From the cell containing the given text, extract its center point as (X, Y) coordinate. 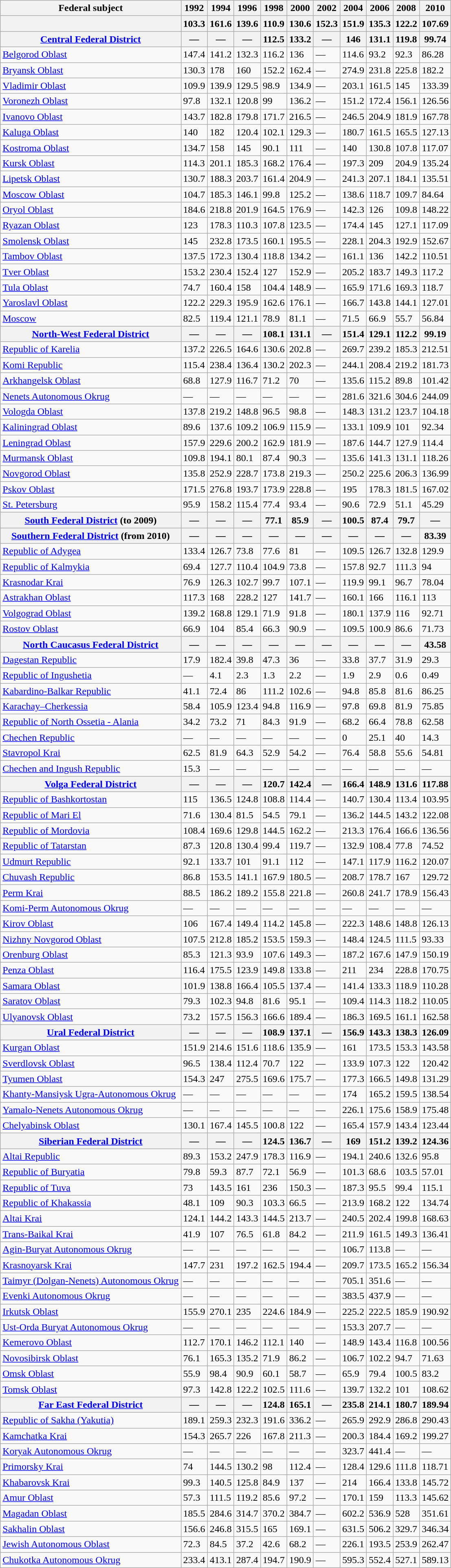
183.7 (380, 272)
104.7 (194, 194)
138.8 (221, 986)
109 (221, 1203)
176.1 (300, 303)
156.6 (194, 1529)
132.8 (407, 551)
124.1 (194, 1219)
104.4 (274, 287)
111.3 (407, 567)
602.2 (353, 1513)
132.2 (380, 1389)
133.1 (353, 427)
100.56 (435, 1343)
106 (194, 923)
Novosibirsk Oblast (90, 1358)
Tyumen Oblast (90, 1079)
82.5 (194, 318)
314.7 (247, 1513)
102.2 (380, 1358)
275.5 (247, 1079)
136.5 (221, 799)
184.6 (194, 210)
Yaroslavl Oblast (90, 303)
138.3 (407, 1032)
214.1 (380, 1405)
2.2 (300, 675)
85.8 (380, 691)
Moscow Oblast (90, 194)
138.6 (353, 194)
281.6 (353, 396)
234 (380, 970)
127.01 (435, 303)
199.27 (435, 1435)
209 (380, 163)
133.39 (435, 86)
216.5 (300, 117)
97.2 (300, 1498)
108.9 (274, 1032)
98.9 (274, 86)
Kaliningrad Oblast (90, 427)
107.69 (435, 24)
162.58 (435, 1017)
95.8 (435, 1156)
Komi-Perm Autonomous Okrug (90, 908)
236 (274, 1188)
202.3 (300, 365)
Republic of Tuva (90, 1188)
Republic of Ingushetia (90, 675)
78.9 (274, 318)
88.5 (194, 892)
384.7 (300, 1513)
1994 (221, 8)
Kurgan Oblast (90, 1048)
239.2 (380, 349)
235.8 (353, 1405)
158.2 (221, 505)
58.4 (194, 707)
274.9 (353, 70)
1.3 (274, 675)
253.9 (407, 1544)
71.63 (435, 1358)
St. Petersburg (90, 505)
192.9 (407, 241)
111 (300, 148)
129.3 (300, 132)
164.6 (247, 349)
142.2 (407, 256)
112.7 (194, 1343)
Krasnoyarsk Krai (90, 1265)
89.6 (194, 427)
172.4 (380, 101)
127.1 (407, 225)
79.1 (300, 815)
37.7 (380, 660)
145.72 (435, 1482)
Agin-Buryat Autonomous Okrug (90, 1250)
135.2 (247, 1358)
56.9 (300, 1172)
265.7 (221, 1435)
61.8 (274, 1234)
Smolensk Oblast (90, 241)
111.6 (300, 1389)
160 (247, 70)
226.5 (221, 349)
120.7 (274, 784)
North-West Federal District (90, 334)
87.7 (247, 1172)
90.1 (274, 148)
116 (407, 613)
141.4 (353, 986)
68.6 (380, 1172)
250.2 (353, 474)
66.5 (300, 1203)
171.5 (194, 489)
71.73 (435, 629)
62.5 (194, 753)
437.9 (380, 1296)
101.9 (194, 986)
71.5 (353, 318)
79.4 (380, 1374)
Ust-Orda Buryat Autonomous Okrug (90, 1327)
Saratov Oblast (90, 1001)
190.92 (435, 1312)
Republic of North Ossetia - Alania (90, 722)
117.2 (435, 272)
186.2 (221, 892)
107.5 (194, 939)
207.1 (380, 179)
351.61 (435, 1513)
185.9 (407, 1312)
118.2 (407, 1001)
167.6 (380, 955)
Republic of Bashkortostan (90, 799)
139.9 (221, 86)
260.8 (353, 892)
129.9 (435, 551)
Ulyanovsk Oblast (90, 1017)
100.9 (380, 629)
104.9 (274, 567)
148.4 (353, 939)
171.6 (380, 287)
89.3 (194, 1156)
62.58 (435, 722)
37.2 (247, 1544)
166.7 (353, 303)
Republic of Sakha (Yakutia) (90, 1420)
100.8 (274, 1125)
182 (221, 132)
175.5 (221, 970)
193.7 (247, 489)
107.1 (300, 582)
161.4 (274, 179)
120.42 (435, 1063)
Ivanovo Oblast (90, 117)
336.2 (300, 1420)
72.9 (380, 505)
146 (353, 39)
87.3 (194, 846)
137 (300, 1482)
Republic of Khakassia (90, 1203)
93.9 (247, 955)
Altai Republic (90, 1156)
231 (221, 1265)
156.1 (407, 101)
Sverdlovsk Oblast (90, 1063)
140.5 (221, 1482)
226 (247, 1435)
137.1 (300, 1032)
Nenets Autonomous Okrug (90, 396)
165.1 (300, 1405)
162.4 (300, 70)
346.34 (435, 1529)
244.09 (435, 396)
109.7 (407, 194)
51.1 (407, 505)
Chukotka Autonomous Okrug (90, 1560)
Siberian Federal District (90, 1141)
99.1 (380, 582)
99.7 (274, 582)
169.5 (380, 1017)
Udmurt Republic (90, 861)
168.8 (221, 613)
506.2 (380, 1529)
2008 (407, 8)
265.9 (353, 1420)
55.9 (194, 1374)
104 (221, 629)
112.1 (274, 1343)
72.1 (274, 1172)
Voronezh Oblast (90, 101)
85.6 (274, 1498)
111.8 (407, 1467)
214.6 (221, 1048)
132.1 (221, 101)
Chechen and Ingush Republic (90, 769)
167.02 (435, 489)
84.5 (221, 1544)
43.58 (435, 644)
207.7 (380, 1327)
Kamchatka Krai (90, 1435)
Kemerovo Oblast (90, 1343)
130.3 (194, 70)
147.1 (353, 861)
159.3 (300, 939)
222.5 (380, 1312)
77.4 (274, 505)
128.4 (353, 1467)
143.7 (194, 117)
Yamalo-Nenets Autonomous Okrug (90, 1110)
Tomsk Oblast (90, 1389)
178.7 (380, 877)
47.3 (274, 660)
201.9 (247, 210)
113.8 (380, 1250)
98.4 (221, 1374)
76.1 (194, 1358)
110.05 (435, 1001)
74.52 (435, 846)
171.7 (274, 117)
Perm Krai (90, 892)
213.9 (353, 1203)
Republic of Adygea (90, 551)
36 (300, 660)
135.8 (194, 474)
Kabardino-Balkar Republic (90, 691)
55.6 (407, 753)
173.9 (274, 489)
225.6 (380, 474)
166.5 (380, 1079)
81.1 (300, 318)
170.75 (435, 970)
64.3 (247, 753)
135.24 (435, 163)
54.81 (435, 753)
74.7 (194, 287)
200.2 (247, 442)
115.9 (300, 427)
208.7 (353, 877)
Republic of Karelia (90, 349)
54.5 (274, 815)
141.1 (247, 877)
84.64 (435, 194)
241.7 (380, 892)
182.2 (435, 70)
631.5 (353, 1529)
123.7 (407, 411)
123 (194, 225)
115.2 (380, 380)
167.78 (435, 117)
97.3 (194, 1389)
129.8 (247, 830)
95.5 (380, 1188)
195.5 (300, 241)
Samara Oblast (90, 986)
2010 (435, 8)
101.3 (353, 1172)
15.3 (194, 769)
123.44 (435, 1125)
135.9 (300, 1048)
137.5 (194, 256)
351.6 (380, 1281)
105.5 (274, 986)
552.4 (380, 1560)
86.28 (435, 55)
Federal subject (90, 8)
117.9 (380, 861)
195.9 (247, 303)
96.7 (407, 582)
413.1 (221, 1560)
131.2 (380, 411)
86 (247, 691)
127.13 (435, 132)
329.7 (407, 1529)
45.29 (435, 505)
181.5 (407, 489)
North Caucasus Federal District (90, 644)
Oryol Oblast (90, 210)
79.3 (194, 1001)
114.2 (274, 923)
108.1 (274, 334)
175.48 (435, 1110)
169.3 (407, 287)
119.4 (221, 318)
204.3 (380, 241)
Ryazan Oblast (90, 225)
112 (300, 861)
191.6 (274, 1420)
Bryansk Oblast (90, 70)
155.8 (274, 892)
141.2 (221, 55)
165.4 (353, 1125)
137.6 (221, 427)
152.3 (327, 24)
252.9 (221, 474)
164.5 (274, 210)
144.1 (407, 303)
Penza Oblast (90, 970)
76.4 (353, 753)
110.9 (274, 24)
92.71 (435, 613)
Karachay–Cherkessia (90, 707)
203.7 (247, 179)
102.3 (221, 1001)
112.5 (274, 39)
2000 (300, 8)
2002 (327, 8)
176.9 (300, 210)
52.9 (274, 753)
94.7 (407, 1358)
Central Federal District (90, 39)
137.4 (300, 986)
58.8 (380, 753)
135.51 (435, 179)
230.4 (221, 272)
123.5 (300, 225)
160.4 (221, 287)
189.94 (435, 1405)
290.43 (435, 1420)
86.8 (194, 877)
139.6 (247, 24)
107 (221, 1234)
31.9 (407, 660)
102.6 (300, 691)
197.2 (247, 1265)
113 (435, 598)
66.4 (380, 722)
126.56 (435, 101)
246.8 (221, 1529)
Republic of Buryatia (90, 1172)
173.8 (274, 474)
Chechen Republic (90, 738)
Kirov Oblast (90, 923)
Chelyabinsk Oblast (90, 1125)
Moscow (90, 318)
2.3 (247, 675)
146.1 (247, 194)
71.6 (194, 815)
151.6 (247, 1048)
133.9 (353, 1063)
124.36 (435, 1141)
99.3 (194, 1482)
Arkhangelsk Oblast (90, 380)
269.7 (353, 349)
Ural Federal District (90, 1032)
92.7 (380, 567)
86.25 (435, 691)
Omsk Oblast (90, 1374)
206.3 (407, 474)
92.3 (407, 55)
221.8 (300, 892)
Volgograd Oblast (90, 613)
155.9 (194, 1312)
79.8 (194, 1172)
175.6 (380, 1110)
162.5 (274, 1265)
104.18 (435, 411)
284.6 (221, 1513)
93.33 (435, 939)
145.8 (300, 923)
143.8 (380, 303)
147.4 (194, 55)
81 (300, 551)
166 (380, 598)
150.3 (300, 1188)
190.9 (300, 1560)
Altai Krai (90, 1219)
225.8 (407, 70)
225.2 (353, 1312)
138.54 (435, 1094)
184.1 (407, 179)
147.7 (194, 1265)
199.8 (407, 1219)
Tver Oblast (90, 272)
103.95 (435, 799)
235 (247, 1312)
60.1 (274, 1374)
174 (353, 1094)
240.6 (380, 1156)
127.7 (221, 567)
Magadan Oblast (90, 1513)
232.3 (247, 1420)
120.07 (435, 861)
528 (407, 1513)
137.8 (194, 411)
229.3 (221, 303)
98.8 (300, 411)
246.5 (353, 117)
99 (274, 101)
70 (300, 380)
116.8 (407, 1343)
126.13 (435, 923)
92.1 (194, 861)
117.09 (435, 225)
93.2 (380, 55)
167.9 (274, 877)
68.8 (194, 380)
132.3 (247, 55)
179.8 (247, 117)
241.3 (353, 179)
Nizhny Novgorod Oblast (90, 939)
208.4 (380, 365)
181.73 (435, 365)
Tambov Oblast (90, 256)
59.3 (221, 1172)
222.3 (353, 923)
40 (407, 738)
110.4 (247, 567)
41.9 (194, 1234)
Primorsky Krai (90, 1467)
112.2 (407, 334)
172.3 (221, 256)
116.1 (407, 598)
54.2 (300, 753)
142.4 (300, 784)
Krasnodar Krai (90, 582)
165.9 (353, 287)
Volga Federal District (90, 784)
130.7 (194, 179)
213.7 (300, 1219)
276.8 (221, 489)
213.3 (353, 830)
85.9 (300, 520)
165.5 (407, 132)
Evenki Autonomous Okrug (90, 1296)
75.85 (435, 707)
42.6 (274, 1544)
141.3 (380, 458)
118.71 (435, 1467)
211.3 (300, 1435)
156.9 (353, 1032)
142.8 (221, 1389)
119.7 (300, 846)
129.5 (247, 86)
187.2 (353, 955)
125.8 (247, 1482)
189.2 (247, 892)
113.3 (407, 1498)
201.1 (221, 163)
134.7 (194, 148)
136.7 (300, 1141)
197.3 (353, 163)
134.2 (300, 256)
174.4 (353, 225)
2006 (380, 8)
Khanty-Mansiysk Ugra-Autonomous Okrug (90, 1094)
39.8 (247, 660)
Koryak Autonomous Okrug (90, 1451)
323.7 (353, 1451)
Jewish Autonomous Oblast (90, 1544)
118.8 (274, 256)
92.34 (435, 427)
167.8 (274, 1435)
161.6 (221, 24)
152.9 (300, 272)
162.2 (300, 830)
Lipetsk Oblast (90, 179)
157.8 (353, 567)
83.39 (435, 536)
Kaluga Oblast (90, 132)
169.1 (300, 1529)
244.1 (353, 365)
211 (353, 970)
86.2 (300, 1358)
58.7 (300, 1374)
119.2 (247, 1498)
Belgorod Oblast (90, 55)
56.84 (435, 318)
162.9 (274, 442)
69.8 (380, 707)
113.4 (407, 799)
103.5 (407, 1172)
231.8 (380, 70)
Kostroma Oblast (90, 148)
212.8 (221, 939)
Vologda Oblast (90, 411)
152.2 (274, 70)
Irkutsk Oblast (90, 1312)
101.42 (435, 380)
189.4 (300, 1017)
69.4 (194, 567)
212.51 (435, 349)
126 (380, 210)
120.4 (247, 132)
89.8 (407, 380)
152.4 (247, 272)
193.5 (380, 1544)
71 (247, 722)
247.9 (247, 1156)
189.1 (194, 1420)
98 (274, 1467)
259.3 (221, 1420)
168.63 (435, 1219)
108.62 (435, 1389)
77.8 (407, 846)
85.3 (194, 955)
55.7 (407, 318)
118.26 (435, 458)
151.4 (353, 334)
78.04 (435, 582)
117.3 (194, 598)
134.9 (300, 86)
228.7 (247, 474)
148.6 (380, 923)
74 (194, 1467)
91.8 (300, 613)
141.7 (300, 598)
168 (221, 598)
102.5 (274, 1389)
1.9 (353, 675)
86.6 (407, 629)
150.19 (435, 955)
135.3 (380, 24)
595.3 (353, 1560)
Far East Federal District (90, 1405)
159 (380, 1498)
123.9 (247, 970)
109.4 (353, 1001)
262.47 (435, 1544)
175.7 (300, 1079)
Taimyr (Dolgan-Nenets) Autonomous Okrug (90, 1281)
132.6 (407, 1156)
Amur Oblast (90, 1498)
148.22 (435, 210)
159.5 (407, 1094)
165.3 (221, 1358)
110.3 (247, 225)
102.1 (274, 132)
48.1 (194, 1203)
270.1 (221, 1312)
105.9 (221, 707)
184.4 (380, 1435)
147.9 (407, 955)
705.1 (353, 1281)
247 (221, 1079)
178 (221, 70)
167 (407, 877)
148.3 (353, 411)
169.2 (407, 1435)
Komi Republic (90, 365)
144.2 (221, 1219)
187.3 (353, 1188)
218.8 (221, 210)
2004 (353, 8)
72.3 (194, 1544)
134.74 (435, 1203)
110.28 (435, 986)
71.2 (274, 380)
136.41 (435, 1234)
17.9 (194, 660)
Tula Oblast (90, 287)
125.2 (300, 194)
286.8 (407, 1420)
Sakhalin Oblast (90, 1529)
133.4 (194, 551)
287.4 (247, 1560)
228.2 (247, 598)
72.4 (221, 691)
126.3 (221, 582)
Stavropol Krai (90, 753)
131.6 (407, 784)
99.74 (435, 39)
156.34 (435, 1265)
114.6 (353, 55)
95.9 (194, 505)
143.58 (435, 1048)
Vladimir Oblast (90, 86)
177.3 (353, 1079)
Republic of Tatarstan (90, 846)
77.6 (274, 551)
106.9 (274, 427)
1996 (247, 8)
118.6 (274, 1048)
145.5 (247, 1125)
185.5 (194, 1513)
0.6 (407, 675)
182.8 (221, 117)
126.09 (435, 1032)
115.1 (435, 1188)
Leningrad Oblast (90, 442)
188.3 (221, 179)
370.2 (274, 1513)
156.43 (435, 892)
119.9 (353, 582)
95.1 (300, 1001)
79.7 (407, 520)
200.3 (353, 1435)
156.3 (247, 1017)
119.8 (407, 39)
157.5 (221, 1017)
123.4 (247, 707)
33.8 (353, 660)
77.1 (274, 520)
73 (194, 1188)
185.2 (247, 939)
122.08 (435, 815)
138.4 (221, 1063)
25.1 (380, 738)
0 (353, 738)
136.4 (247, 365)
109.2 (247, 427)
84.9 (274, 1482)
76.9 (194, 582)
94 (435, 567)
57.3 (194, 1498)
165 (274, 1529)
211.9 (353, 1234)
84.3 (274, 722)
78.8 (407, 722)
139.7 (353, 1389)
Rostov Oblast (90, 629)
214 (353, 1482)
143.2 (407, 815)
238.4 (221, 365)
133.3 (380, 986)
186.3 (353, 1017)
202.4 (380, 1219)
Novgorod Oblast (90, 474)
228.1 (353, 241)
146.2 (247, 1343)
383.5 (353, 1296)
133.2 (300, 39)
Republic of Mordovia (90, 830)
Dagestan Republic (90, 660)
Republic of Mari El (90, 815)
130.1 (194, 1125)
136.99 (435, 474)
117.07 (435, 148)
South Federal District (to 2009) (90, 520)
195 (353, 489)
187.6 (353, 442)
Kursk Oblast (90, 163)
219.3 (300, 474)
194.4 (300, 1265)
121.1 (247, 318)
209.7 (353, 1265)
180.5 (300, 877)
110.51 (435, 256)
2.9 (380, 675)
34.2 (194, 722)
91.1 (274, 861)
83.2 (435, 1374)
142.3 (353, 210)
233.4 (194, 1560)
91.9 (300, 722)
143.5 (221, 1188)
90.6 (353, 505)
129.6 (380, 1467)
70.7 (274, 1063)
137.9 (380, 613)
527.1 (407, 1560)
107.6 (274, 955)
1992 (194, 8)
93.4 (300, 505)
180.1 (353, 613)
589.13 (435, 1560)
224.6 (274, 1312)
108.8 (274, 799)
162.6 (274, 303)
116.4 (194, 970)
80.1 (247, 458)
203.1 (353, 86)
205.2 (353, 272)
99.8 (274, 194)
158.9 (407, 1110)
41.1 (194, 691)
133.7 (221, 861)
178.9 (407, 892)
4.1 (221, 675)
118.9 (407, 986)
152.67 (435, 241)
121.3 (221, 955)
136.56 (435, 830)
85.4 (247, 629)
144.7 (380, 442)
66.3 (274, 629)
304.6 (407, 396)
107.3 (380, 1063)
292.9 (380, 1420)
140.7 (353, 799)
111.2 (274, 691)
81.5 (247, 815)
76.5 (247, 1234)
129.72 (435, 877)
131.29 (435, 1079)
84.2 (300, 1234)
65.9 (353, 1374)
321.6 (380, 396)
Murmansk Oblast (90, 458)
57.01 (435, 1172)
115 (194, 799)
441.4 (380, 1451)
Southern Federal District (from 2010) (90, 536)
102.7 (247, 582)
536.9 (380, 1513)
116.7 (247, 380)
Chuvash Republic (90, 877)
315.5 (247, 1529)
14.3 (435, 738)
117.88 (435, 784)
202.8 (300, 349)
Astrakhan Oblast (90, 598)
232.8 (221, 241)
Orenburg Oblast (90, 955)
182.4 (221, 660)
229.6 (221, 442)
1998 (274, 8)
Trans-Baikal Krai (90, 1234)
Khabarovsk Krai (90, 1482)
149.4 (247, 923)
Republic of Kalmykia (90, 567)
169 (353, 1141)
137.2 (194, 349)
99.19 (435, 334)
240.5 (353, 1219)
Pskov Oblast (90, 489)
145.62 (435, 1498)
0.49 (435, 675)
184.9 (300, 1312)
130.8 (380, 148)
132.9 (353, 846)
29.3 (435, 660)
194.7 (274, 1560)
